Find where the given text appears and provide that cell's center as [X, Y] coordinate. 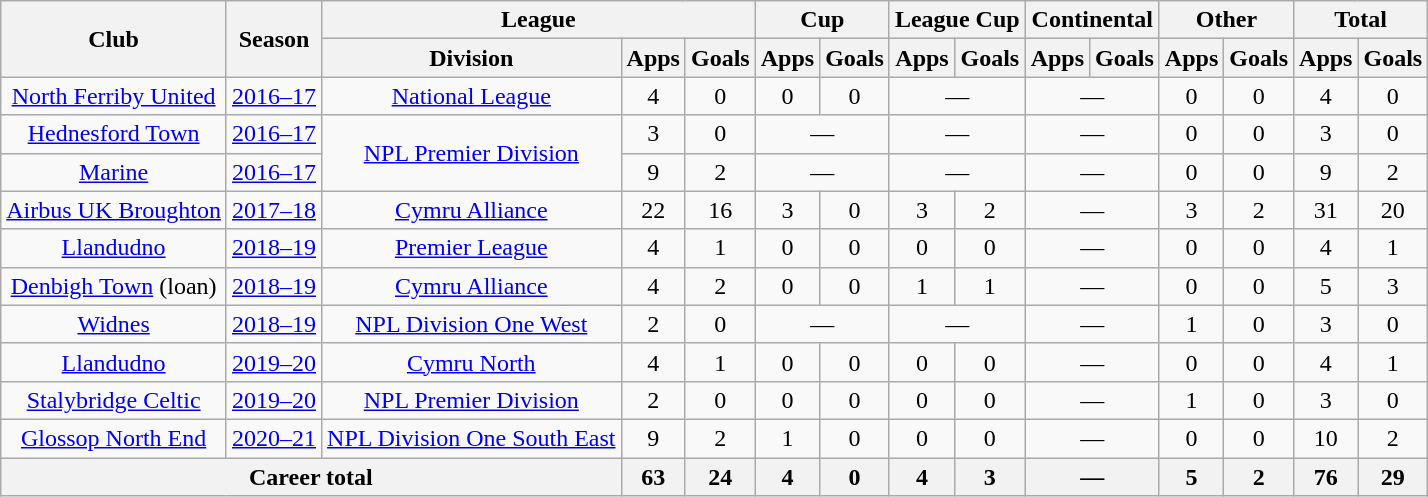
24 [720, 477]
Continental [1092, 20]
Club [114, 39]
Glossop North End [114, 438]
Season [274, 39]
Cymru North [472, 362]
16 [720, 210]
Marine [114, 172]
76 [1326, 477]
Career total [311, 477]
Denbigh Town (loan) [114, 286]
Airbus UK Broughton [114, 210]
63 [653, 477]
22 [653, 210]
League Cup [957, 20]
10 [1326, 438]
Total [1361, 20]
20 [1393, 210]
North Ferriby United [114, 96]
2017–18 [274, 210]
Premier League [472, 248]
2020–21 [274, 438]
NPL Division One South East [472, 438]
29 [1393, 477]
Division [472, 58]
31 [1326, 210]
Hednesford Town [114, 134]
Stalybridge Celtic [114, 400]
League [539, 20]
National League [472, 96]
Cup [822, 20]
NPL Division One West [472, 324]
Widnes [114, 324]
Other [1226, 20]
